Extract the (X, Y) coordinate from the center of the cell holding the provided text.  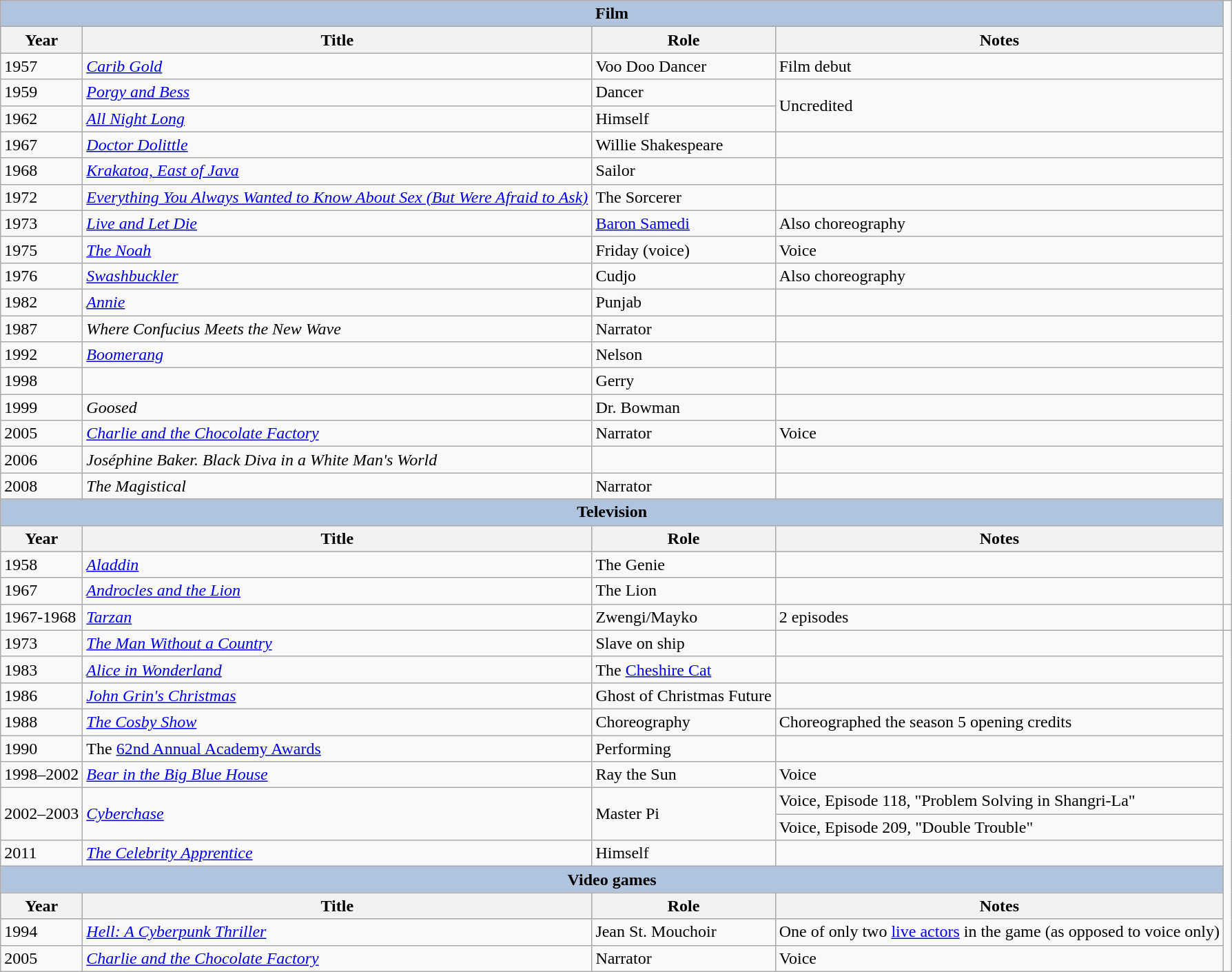
Television (612, 512)
Voice, Episode 209, "Double Trouble" (999, 827)
1986 (41, 696)
1983 (41, 669)
Aladdin (338, 565)
Master Pi (684, 814)
Androcles and the Lion (338, 591)
2006 (41, 460)
1957 (41, 66)
Sailor (684, 171)
Video games (612, 880)
Alice in Wonderland (338, 669)
2002–2003 (41, 814)
Performing (684, 748)
Cyberchase (338, 814)
Swashbuckler (338, 276)
John Grin's Christmas (338, 696)
The Celebrity Apprentice (338, 853)
1987 (41, 329)
Gerry (684, 381)
1988 (41, 722)
Film (612, 14)
2 episodes (999, 617)
2008 (41, 486)
Slave on ship (684, 643)
Tarzan (338, 617)
1967-1968 (41, 617)
1999 (41, 407)
Porgy and Bess (338, 92)
One of only two live actors in the game (as opposed to voice only) (999, 932)
1994 (41, 932)
Annie (338, 302)
1998 (41, 381)
Carib Gold (338, 66)
Jean St. Mouchoir (684, 932)
Goosed (338, 407)
Hell: A Cyberpunk Thriller (338, 932)
Uncredited (999, 105)
Bear in the Big Blue House (338, 775)
Baron Samedi (684, 223)
Everything You Always Wanted to Know About Sex (But Were Afraid to Ask) (338, 197)
Punjab (684, 302)
Voo Doo Dancer (684, 66)
Friday (voice) (684, 250)
1972 (41, 197)
Doctor Dolittle (338, 145)
Dr. Bowman (684, 407)
1976 (41, 276)
1968 (41, 171)
1992 (41, 355)
Ghost of Christmas Future (684, 696)
1958 (41, 565)
1959 (41, 92)
The Magistical (338, 486)
Voice, Episode 118, "Problem Solving in Shangri-La" (999, 801)
2011 (41, 853)
1982 (41, 302)
Where Confucius Meets the New Wave (338, 329)
The Cosby Show (338, 722)
1998–2002 (41, 775)
The Cheshire Cat (684, 669)
Zwengi/Mayko (684, 617)
Choreographed the season 5 opening credits (999, 722)
Nelson (684, 355)
The Sorcerer (684, 197)
The 62nd Annual Academy Awards (338, 748)
Choreography (684, 722)
Ray the Sun (684, 775)
All Night Long (338, 119)
Film debut (999, 66)
1962 (41, 119)
The Genie (684, 565)
The Man Without a Country (338, 643)
Live and Let Die (338, 223)
Krakatoa, East of Java (338, 171)
Cudjo (684, 276)
The Lion (684, 591)
Joséphine Baker. Black Diva in a White Man's World (338, 460)
Boomerang (338, 355)
1990 (41, 748)
Willie Shakespeare (684, 145)
Dancer (684, 92)
The Noah (338, 250)
1975 (41, 250)
